Return the [X, Y] coordinate for the center point of the cell that contains the specified text.  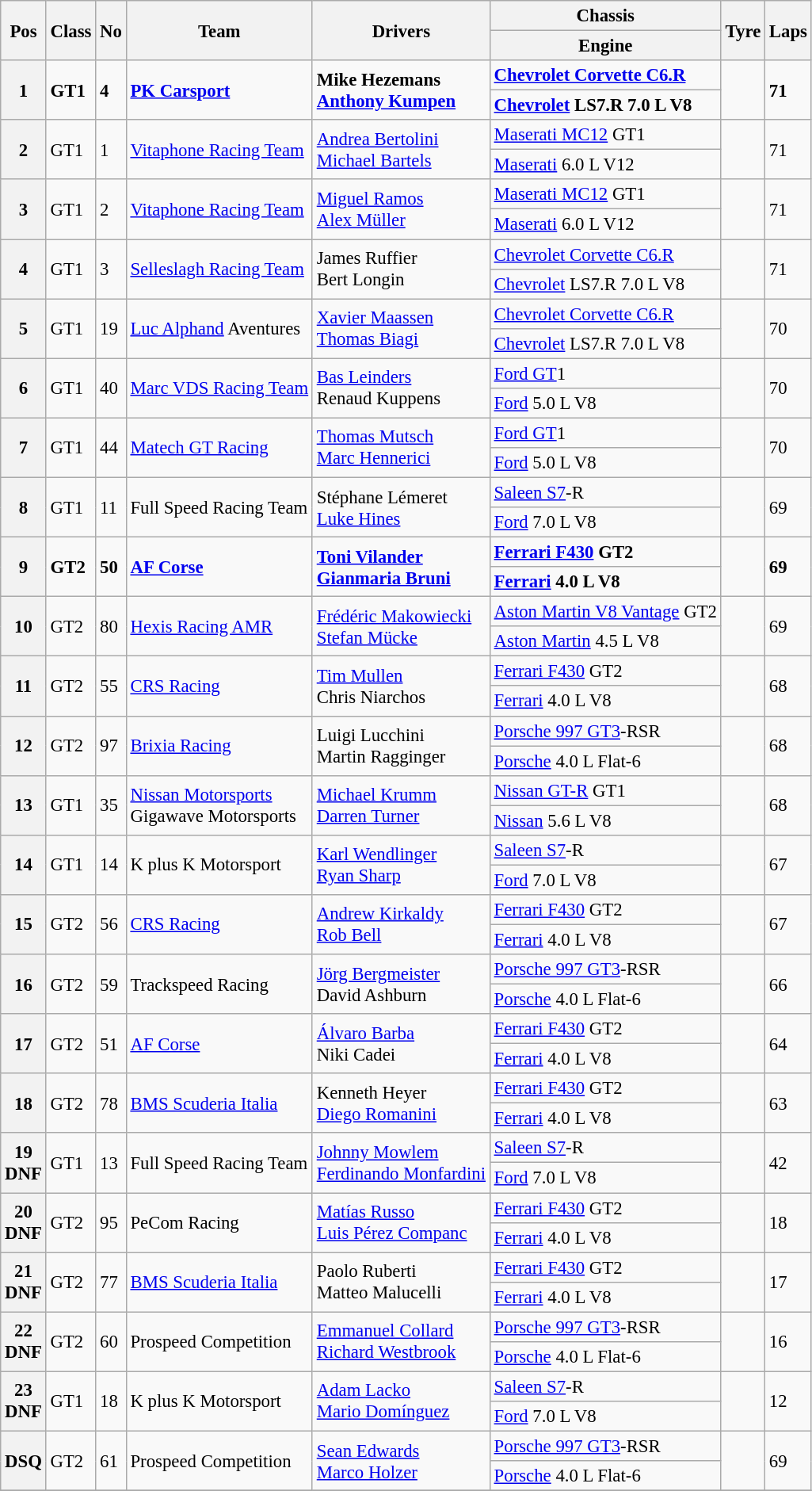
Team [219, 30]
Johnny Mowlem Ferdinando Monfardini [401, 1164]
50 [111, 568]
Xavier Maassen Thomas Biagi [401, 328]
Karl Wendlinger Ryan Sharp [401, 866]
Kenneth Heyer Diego Romanini [401, 1103]
7 [24, 447]
Laps [789, 30]
19DNF [24, 1164]
Drivers [401, 30]
51 [111, 1043]
97 [111, 745]
Nissan GT-R GT1 [605, 790]
59 [111, 984]
Adam Lacko Mario Domínguez [401, 1401]
40 [111, 388]
63 [789, 1103]
Aston Martin 4.5 L V8 [605, 641]
44 [111, 447]
Tyre [743, 30]
DSQ [24, 1460]
35 [111, 805]
Jörg Bergmeister David Ashburn [401, 984]
Chassis [605, 16]
56 [111, 924]
Hexis Racing AMR [219, 626]
77 [111, 1283]
6 [24, 388]
Emmanuel Collard Richard Westbrook [401, 1341]
5 [24, 328]
Miguel Ramos Alex Müller [401, 209]
61 [111, 1460]
Michael Krumm Darren Turner [401, 805]
Brixia Racing [219, 745]
78 [111, 1103]
Toni Vilander Gianmaria Bruni [401, 568]
Álvaro Barba Niki Cadei [401, 1043]
19 [111, 328]
No [111, 30]
60 [111, 1341]
Matías Russo Luis Pérez Companc [401, 1222]
Selleslagh Racing Team [219, 270]
PeCom Racing [219, 1222]
Aston Martin V8 Vantage GT2 [605, 612]
Paolo Ruberti Matteo Malucelli [401, 1283]
8 [24, 507]
Mike Hezemans Anthony Kumpen [401, 90]
42 [789, 1164]
15 [24, 924]
Engine [605, 46]
Matech GT Racing [219, 447]
9 [24, 568]
22DNF [24, 1341]
James Ruffier Bert Longin [401, 270]
Stéphane Lémeret Luke Hines [401, 507]
80 [111, 626]
Pos [24, 30]
Luc Alphand Aventures [219, 328]
10 [24, 626]
PK Carsport [219, 90]
23DNF [24, 1401]
Marc VDS Racing Team [219, 388]
Thomas Mutsch Marc Hennerici [401, 447]
Sean Edwards Marco Holzer [401, 1460]
Nissan Motorsports Gigawave Motorsports [219, 805]
21DNF [24, 1283]
Frédéric Makowiecki Stefan Mücke [401, 626]
Luigi Lucchini Martin Ragginger [401, 745]
Andrea Bertolini Michael Bartels [401, 149]
Trackspeed Racing [219, 984]
55 [111, 686]
Tim Mullen Chris Niarchos [401, 686]
Bas Leinders Renaud Kuppens [401, 388]
Nissan 5.6 L V8 [605, 820]
64 [789, 1043]
Class [71, 30]
Andrew Kirkaldy Rob Bell [401, 924]
95 [111, 1222]
66 [789, 984]
20DNF [24, 1222]
